From the cell containing the given text, extract its center point as [X, Y] coordinate. 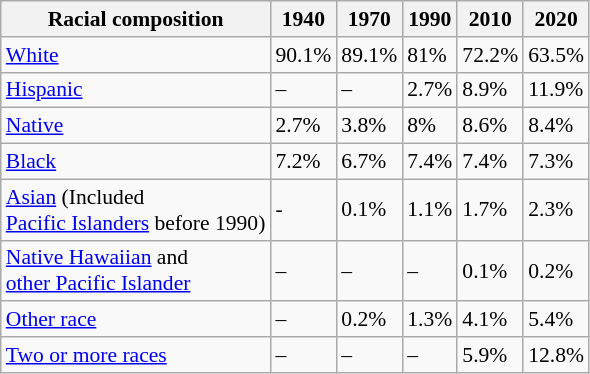
5.9% [490, 355]
11.9% [556, 90]
8% [430, 126]
Native Hawaiian andother Pacific Islander [136, 270]
7.2% [303, 162]
3.8% [369, 126]
81% [430, 55]
1.1% [430, 210]
4.1% [490, 320]
Asian (IncludedPacific Islanders before 1990) [136, 210]
2010 [490, 19]
8.4% [556, 126]
Black [136, 162]
1990 [430, 19]
72.2% [490, 55]
2.3% [556, 210]
Other race [136, 320]
7.3% [556, 162]
2020 [556, 19]
Hispanic [136, 90]
12.8% [556, 355]
8.9% [490, 90]
89.1% [369, 55]
Native [136, 126]
90.1% [303, 55]
63.5% [556, 55]
1.7% [490, 210]
6.7% [369, 162]
1940 [303, 19]
Racial composition [136, 19]
White [136, 55]
8.6% [490, 126]
1.3% [430, 320]
- [303, 210]
1970 [369, 19]
5.4% [556, 320]
Two or more races [136, 355]
